Return the [x, y] coordinate for the center point of the cell that contains the specified text.  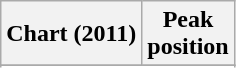
Chart (2011) [72, 34]
Peakposition [188, 34]
